Locate the cell with the specified text and output its [x, y] center coordinate. 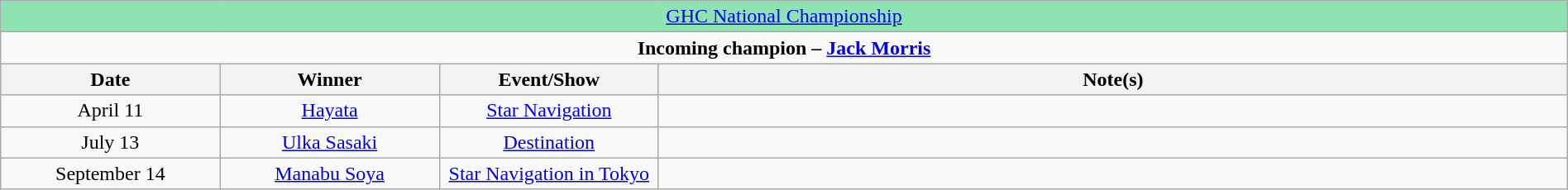
GHC National Championship [784, 17]
September 14 [111, 173]
Star Navigation [549, 111]
Ulka Sasaki [329, 142]
July 13 [111, 142]
April 11 [111, 111]
Manabu Soya [329, 173]
Winner [329, 79]
Note(s) [1113, 79]
Date [111, 79]
Incoming champion – Jack Morris [784, 48]
Destination [549, 142]
Star Navigation in Tokyo [549, 173]
Hayata [329, 111]
Event/Show [549, 79]
